Scan for the cell matching the given text and deliver its [x, y] coordinate at center. 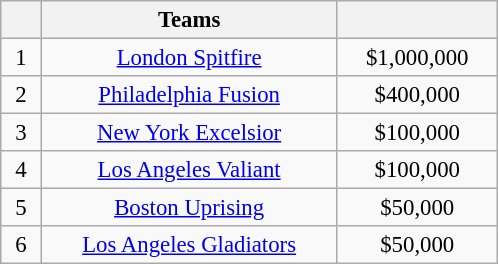
Los Angeles Valiant [189, 170]
$400,000 [418, 95]
New York Excelsior [189, 133]
1 [22, 58]
Boston Uprising [189, 208]
4 [22, 170]
2 [22, 95]
6 [22, 245]
Philadelphia Fusion [189, 95]
London Spitfire [189, 58]
Los Angeles Gladiators [189, 245]
3 [22, 133]
$1,000,000 [418, 58]
Teams [189, 20]
5 [22, 208]
